For the text-containing cell, return its midpoint in (x, y) coordinate format. 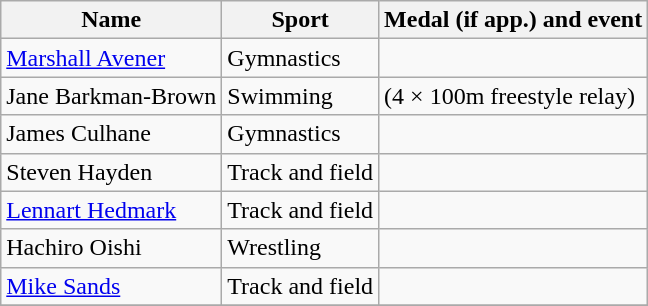
Sport (300, 20)
James Culhane (112, 134)
Marshall Avener (112, 58)
Hachiro Oishi (112, 248)
Jane Barkman-Brown (112, 96)
Steven Hayden (112, 172)
Lennart Hedmark (112, 210)
Wrestling (300, 248)
Name (112, 20)
(4 × 100m freestyle relay) (514, 96)
Mike Sands (112, 286)
Medal (if app.) and event (514, 20)
Swimming (300, 96)
